Find where the given text appears and provide that cell's center as (X, Y) coordinate. 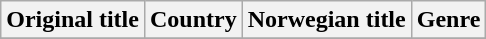
Norwegian title (326, 20)
Original title (73, 20)
Country (193, 20)
Genre (448, 20)
